Return the (X, Y) coordinate for the center point of the cell that contains the specified text.  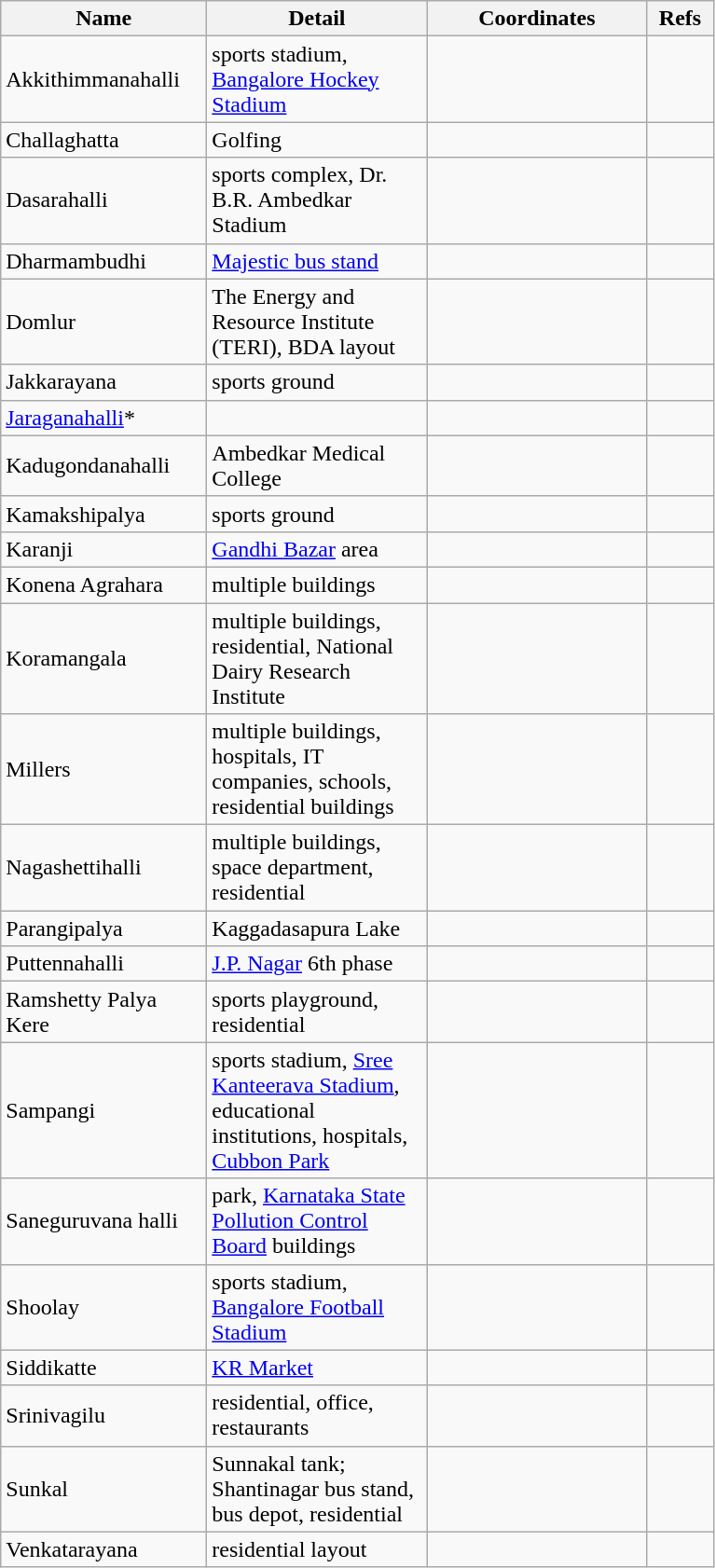
multiple buildings, residential, National Dairy Research Institute (317, 658)
Sampangi (104, 1110)
sports stadium, Bangalore Football Stadium (317, 1307)
Konena Agrahara (104, 585)
multiple buildings (317, 585)
Name (104, 19)
Saneguruvana halli (104, 1221)
multiple buildings, space department, residential (317, 868)
Kaggadasapura Lake (317, 928)
sports complex, Dr. B.R. Ambedkar Stadium (317, 200)
The Energy and Resource Institute (TERI), BDA layout (317, 322)
Akkithimmanahalli (104, 79)
Jakkarayana (104, 382)
sports stadium, Bangalore Hockey Stadium (317, 79)
Gandhi Bazar area (317, 549)
sports playground, residential (317, 1012)
Shoolay (104, 1307)
Kamakshipalya (104, 514)
Venkatarayana (104, 1549)
Sunnakal tank; Shantinagar bus stand, bus depot, residential (317, 1489)
Millers (104, 770)
KR Market (317, 1368)
Siddikatte (104, 1368)
Refs (681, 19)
residential, office, restaurants (317, 1415)
Golfing (317, 140)
Nagashettihalli (104, 868)
Sunkal (104, 1489)
Ramshetty Palya Kere (104, 1012)
Koramangala (104, 658)
Karanji (104, 549)
Kadugondanahalli (104, 466)
J.P. Nagar 6th phase (317, 964)
Coordinates (537, 19)
Srinivagilu (104, 1415)
Majestic bus stand (317, 261)
residential layout (317, 1549)
multiple buildings, hospitals, IT companies, schools, residential buildings (317, 770)
Dasarahalli (104, 200)
Detail (317, 19)
Challaghatta (104, 140)
Parangipalya (104, 928)
Ambedkar Medical College (317, 466)
Domlur (104, 322)
Puttennahalli (104, 964)
park, Karnataka State Pollution Control Board buildings (317, 1221)
Jaraganahalli* (104, 418)
sports stadium, Sree Kanteerava Stadium, educational institutions, hospitals, Cubbon Park (317, 1110)
Dharmambudhi (104, 261)
